From the cell containing the given text, extract its center point as (X, Y) coordinate. 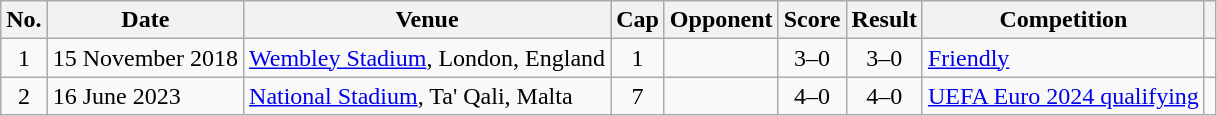
16 June 2023 (145, 96)
15 November 2018 (145, 58)
Opponent (721, 20)
Score (812, 20)
2 (24, 96)
No. (24, 20)
Friendly (1063, 58)
Wembley Stadium, London, England (428, 58)
National Stadium, Ta' Qali, Malta (428, 96)
Date (145, 20)
Result (884, 20)
Cap (638, 20)
Competition (1063, 20)
UEFA Euro 2024 qualifying (1063, 96)
Venue (428, 20)
7 (638, 96)
